Pinpoint the cell where the given text exists, returning its [X, Y] midpoint coordinate. 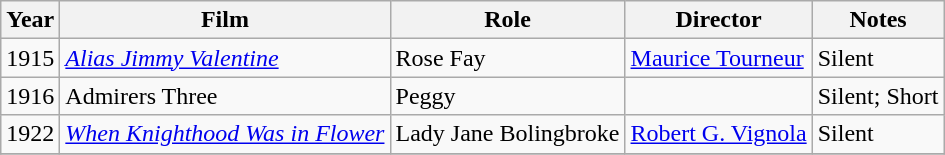
Rose Fay [508, 58]
Director [718, 20]
Lady Jane Bolingbroke [508, 134]
Silent; Short [878, 96]
1915 [30, 58]
Notes [878, 20]
Maurice Tourneur [718, 58]
Peggy [508, 96]
Alias Jimmy Valentine [225, 58]
Role [508, 20]
Year [30, 20]
Film [225, 20]
When Knighthood Was in Flower [225, 134]
Admirers Three [225, 96]
Robert G. Vignola [718, 134]
1916 [30, 96]
1922 [30, 134]
